Detect which cell encompasses the target text, then output its [X, Y] center coordinate. 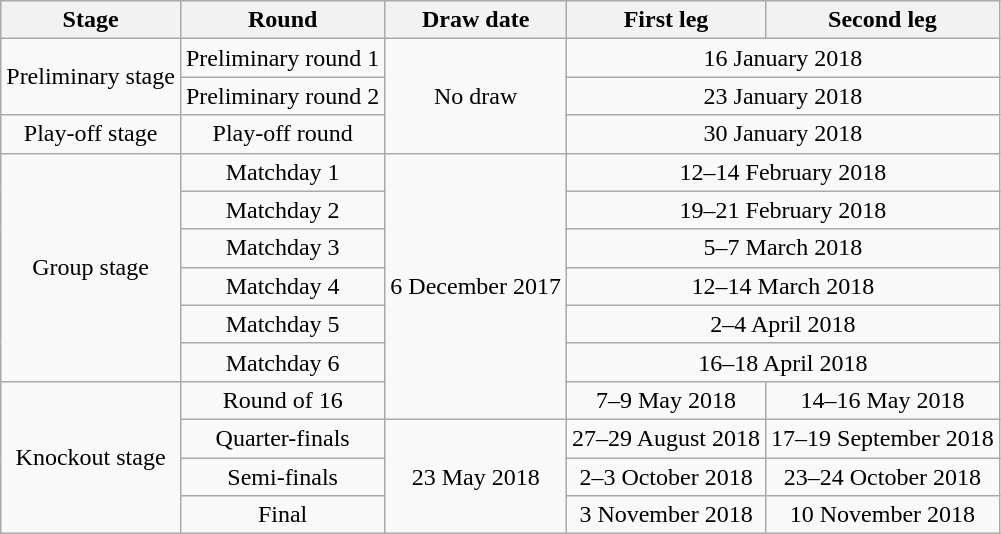
Second leg [883, 20]
Preliminary stage [91, 77]
12–14 February 2018 [782, 172]
30 January 2018 [782, 134]
Knockout stage [91, 457]
Draw date [476, 20]
Matchday 5 [282, 324]
5–7 March 2018 [782, 248]
Matchday 1 [282, 172]
Preliminary round 2 [282, 96]
Matchday 4 [282, 286]
Semi-finals [282, 477]
No draw [476, 96]
Play-off round [282, 134]
6 December 2017 [476, 286]
10 November 2018 [883, 515]
Play-off stage [91, 134]
Final [282, 515]
Matchday 2 [282, 210]
3 November 2018 [666, 515]
12–14 March 2018 [782, 286]
27–29 August 2018 [666, 438]
23 May 2018 [476, 476]
Round [282, 20]
17–19 September 2018 [883, 438]
First leg [666, 20]
Matchday 6 [282, 362]
Preliminary round 1 [282, 58]
Stage [91, 20]
19–21 February 2018 [782, 210]
14–16 May 2018 [883, 400]
Matchday 3 [282, 248]
23–24 October 2018 [883, 477]
Quarter-finals [282, 438]
2–4 April 2018 [782, 324]
2–3 October 2018 [666, 477]
16 January 2018 [782, 58]
7–9 May 2018 [666, 400]
16–18 April 2018 [782, 362]
23 January 2018 [782, 96]
Round of 16 [282, 400]
Group stage [91, 267]
